Determine the [x, y] coordinate at the center of the cell enclosing the given text.  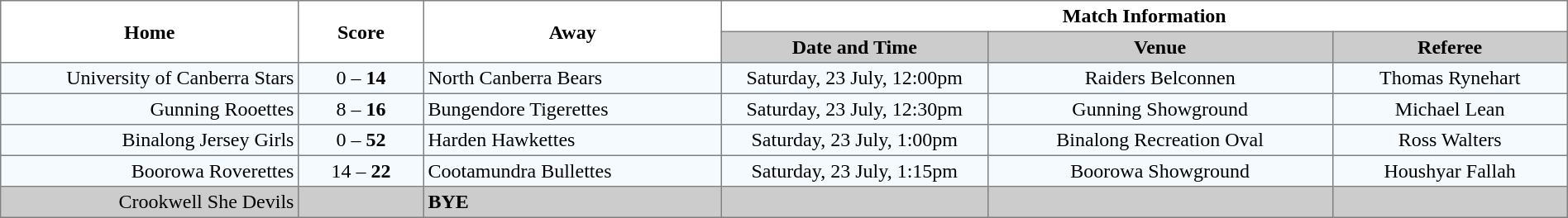
Binalong Jersey Girls [150, 140]
Michael Lean [1450, 109]
Score [361, 31]
Bungendore Tigerettes [572, 109]
Home [150, 31]
Binalong Recreation Oval [1159, 140]
Saturday, 23 July, 1:00pm [854, 140]
Date and Time [854, 47]
Houshyar Fallah [1450, 171]
Raiders Belconnen [1159, 78]
Crookwell She Devils [150, 202]
Saturday, 23 July, 1:15pm [854, 171]
Cootamundra Bullettes [572, 171]
Away [572, 31]
Boorowa Showground [1159, 171]
Gunning Showground [1159, 109]
Ross Walters [1450, 140]
Venue [1159, 47]
Boorowa Roverettes [150, 171]
Referee [1450, 47]
8 – 16 [361, 109]
Harden Hawkettes [572, 140]
14 – 22 [361, 171]
Match Information [1145, 17]
0 – 52 [361, 140]
North Canberra Bears [572, 78]
University of Canberra Stars [150, 78]
BYE [572, 202]
Saturday, 23 July, 12:30pm [854, 109]
0 – 14 [361, 78]
Thomas Rynehart [1450, 78]
Gunning Rooettes [150, 109]
Saturday, 23 July, 12:00pm [854, 78]
